Extract the (X, Y) coordinate from the center of the cell holding the provided text.  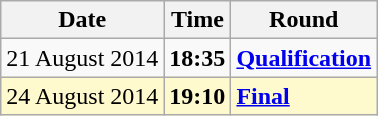
24 August 2014 (82, 96)
19:10 (198, 96)
Round (304, 20)
21 August 2014 (82, 58)
Time (198, 20)
Final (304, 96)
Date (82, 20)
Qualification (304, 58)
18:35 (198, 58)
